Search for the cell housing the specified text and yield its (x, y) center coordinate. 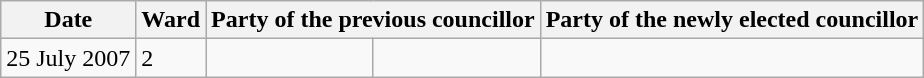
Party of the previous councillor (374, 20)
2 (171, 58)
Ward (171, 20)
25 July 2007 (68, 58)
Date (68, 20)
Party of the newly elected councillor (732, 20)
